For the text-containing cell, return its midpoint in [x, y] coordinate format. 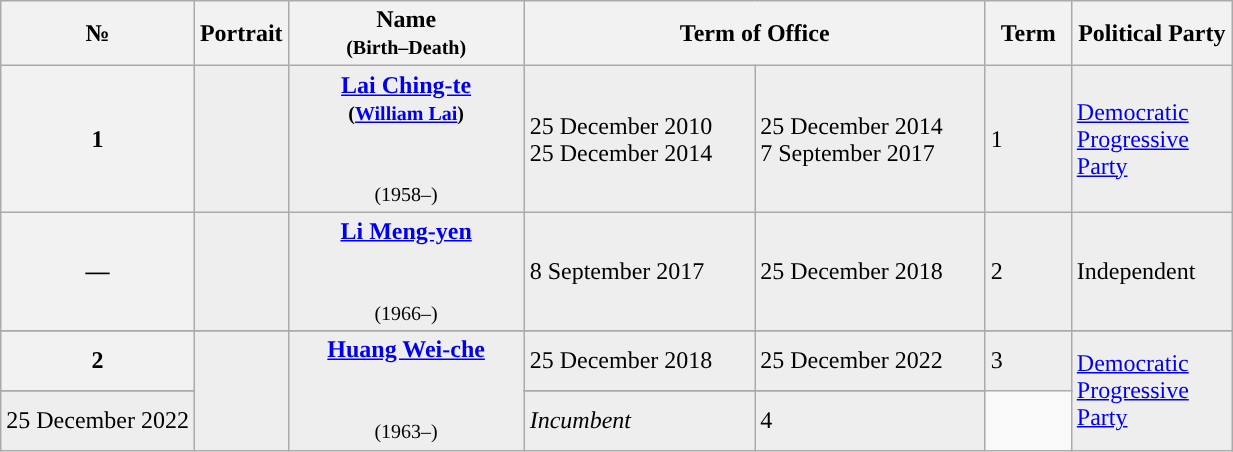
3 [1028, 361]
Term of Office [754, 34]
Political Party [1152, 34]
Independent [1152, 272]
25 December 20147 September 2017 [870, 139]
Lai Ching-te(William Lai)(1958–) [406, 139]
25 December 201025 December 2014 [640, 139]
Li Meng-yen(1966–) [406, 272]
Incumbent [640, 420]
Name(Birth–Death) [406, 34]
Huang Wei-che(1963–) [406, 390]
Portrait [241, 34]
Term [1028, 34]
8 September 2017 [640, 272]
4 [870, 420]
— [98, 272]
№ [98, 34]
